Detect which cell encompasses the target text, then output its [x, y] center coordinate. 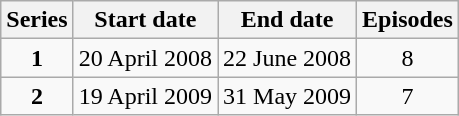
31 May 2009 [288, 96]
Series [37, 20]
End date [288, 20]
22 June 2008 [288, 58]
Start date [145, 20]
20 April 2008 [145, 58]
1 [37, 58]
2 [37, 96]
Episodes [408, 20]
8 [408, 58]
7 [408, 96]
19 April 2009 [145, 96]
